Return (x, y) of the center of cell containing provided text 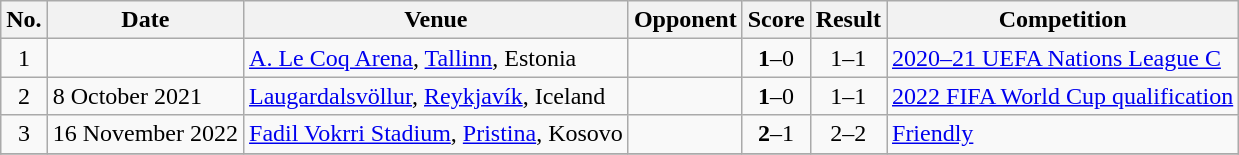
Opponent (685, 20)
8 October 2021 (145, 96)
2–2 (848, 134)
A. Le Coq Arena, Tallinn, Estonia (436, 58)
Date (145, 20)
Fadil Vokrri Stadium, Pristina, Kosovo (436, 134)
Result (848, 20)
2020–21 UEFA Nations League C (1062, 58)
Venue (436, 20)
Score (776, 20)
Competition (1062, 20)
2022 FIFA World Cup qualification (1062, 96)
3 (24, 134)
No. (24, 20)
Laugardalsvöllur, Reykjavík, Iceland (436, 96)
Friendly (1062, 134)
1 (24, 58)
2 (24, 96)
16 November 2022 (145, 134)
2–1 (776, 134)
